Capture the cell that displays the provided text and extract its (x, y) central coordinate. 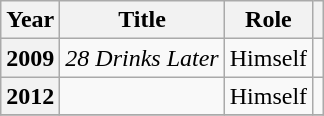
2012 (30, 96)
Title (142, 20)
2009 (30, 58)
Year (30, 20)
28 Drinks Later (142, 58)
Role (268, 20)
